From the cell containing the given text, extract its center point as (x, y) coordinate. 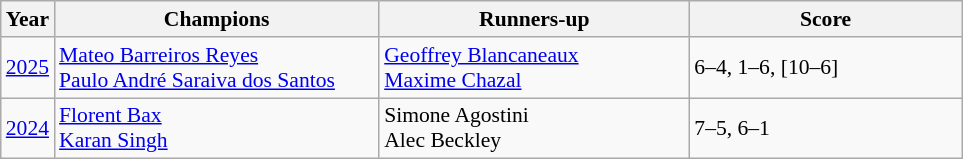
Champions (216, 19)
Simone Agostini Alec Beckley (534, 128)
Runners-up (534, 19)
2024 (28, 128)
Geoffrey Blancaneaux Maxime Chazal (534, 68)
Score (826, 19)
Mateo Barreiros Reyes Paulo André Saraiva dos Santos (216, 68)
7–5, 6–1 (826, 128)
Year (28, 19)
6–4, 1–6, [10–6] (826, 68)
2025 (28, 68)
Florent Bax Karan Singh (216, 128)
